Locate the cell with the specified text and output its (X, Y) center coordinate. 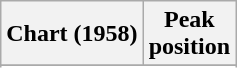
Peakposition (189, 34)
Chart (1958) (72, 34)
